Find where the given text appears and provide that cell's center as (x, y) coordinate. 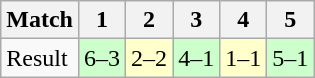
Result (40, 58)
3 (196, 20)
Match (40, 20)
2 (150, 20)
5–1 (290, 58)
6–3 (102, 58)
4 (244, 20)
4–1 (196, 58)
5 (290, 20)
2–2 (150, 58)
1 (102, 20)
1–1 (244, 58)
